Locate the cell with the specified text and output its [X, Y] center coordinate. 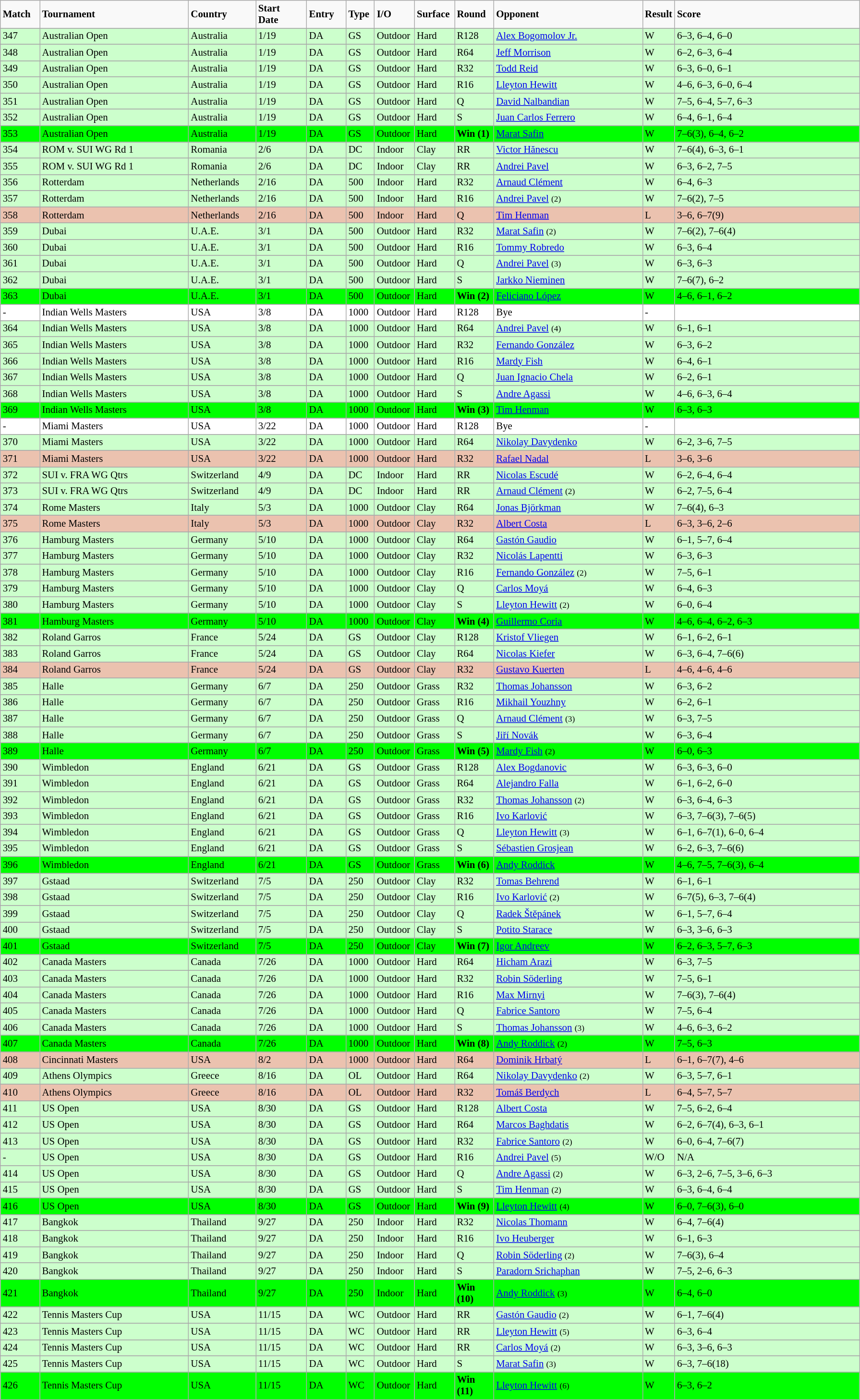
402 [20, 963]
6–1, 6–3 [767, 1239]
Lleyton Hewitt (6) [568, 1386]
Alex Bogdanovic [568, 767]
401 [20, 946]
Tomas Behrend [568, 881]
Nikolay Davydenko (2) [568, 1076]
399 [20, 914]
6–2, 6–4, 6–4 [767, 475]
351 [20, 101]
Alex Bogomolov Jr. [568, 36]
6–1, 6–7(7), 4–6 [767, 1060]
Score [767, 14]
Thomas Johansson (3) [568, 1027]
405 [20, 1011]
364 [20, 329]
6–2, 6–3, 6–4 [767, 52]
6–3, 6–0, 6–1 [767, 69]
Jarkko Nieminen [568, 280]
Marat Safin [568, 134]
6–3, 5–7, 6–1 [767, 1076]
Country [222, 14]
Rafael Nadal [568, 459]
7–6(2), 7–5 [767, 199]
Fernando González [568, 345]
365 [20, 345]
Dominik Hrbatý [568, 1060]
Arnaud Clément [568, 182]
403 [20, 978]
7–6(3), 6–4, 6–2 [767, 134]
410 [20, 1092]
Win (9) [474, 1206]
6–4, 5–7, 5–7 [767, 1092]
Lleyton Hewitt (2) [568, 605]
366 [20, 361]
Mardy Fish [568, 361]
6–1, 6–2, 6–1 [767, 638]
357 [20, 199]
6–4, 6–0 [767, 1293]
Mikhail Youzhny [568, 702]
Thomas Johansson [568, 686]
395 [20, 849]
Lleyton Hewitt (3) [568, 833]
Cincinnati Masters [114, 1060]
Ivo Karlović [568, 816]
418 [20, 1239]
370 [20, 443]
384 [20, 670]
7–6(4), 6–3 [767, 507]
6–2, 3–6, 7–5 [767, 443]
Andrei Pavel [568, 166]
Robin Söderling (2) [568, 1255]
4–6, 7–5, 7–6(3), 6–4 [767, 865]
Jonas Björkman [568, 507]
6–3, 6–4, 6–4 [767, 1190]
404 [20, 995]
Match [20, 14]
Juan Carlos Ferrero [568, 118]
6–3, 2–6, 7–5, 3–6, 6–3 [767, 1174]
3–6, 3–6 [767, 459]
369 [20, 410]
W/O [659, 1158]
Win (7) [474, 946]
398 [20, 897]
347 [20, 36]
363 [20, 296]
Opponent [568, 14]
6–3, 6–4, 7–6(6) [767, 654]
Fabrice Santoro (2) [568, 1141]
426 [20, 1386]
400 [20, 930]
7–6(3), 7–6(4) [767, 995]
6–1, 7–6(4) [767, 1315]
Surface [434, 14]
6–1, 6–2, 6–0 [767, 784]
423 [20, 1331]
Max Mirnyi [568, 995]
4–6, 6–3, 6–4 [767, 394]
Andy Roddick [568, 865]
420 [20, 1271]
416 [20, 1206]
Lleyton Hewitt [568, 85]
Win (8) [474, 1044]
387 [20, 719]
Mardy Fish (2) [568, 751]
Gastón Gaudio (2) [568, 1315]
386 [20, 702]
Gastón Gaudio [568, 540]
Alejandro Falla [568, 784]
7–5, 6–4, 5–7, 6–3 [767, 101]
377 [20, 556]
373 [20, 491]
7–5, 6–3 [767, 1044]
Andy Roddick (2) [568, 1044]
359 [20, 231]
Tournament [114, 14]
Win (1) [474, 134]
415 [20, 1190]
Nicolas Kiefer [568, 654]
Type [360, 14]
Lleyton Hewitt (4) [568, 1206]
Win (11) [474, 1386]
375 [20, 524]
378 [20, 572]
Arnaud Clément (2) [568, 491]
Andre Agassi [568, 394]
383 [20, 654]
Lleyton Hewitt (5) [568, 1331]
6–3, 7–6(3), 7–6(5) [767, 816]
Jiří Novák [568, 735]
StartDate [281, 14]
414 [20, 1174]
Nicolas Escudé [568, 475]
Andy Roddick (3) [568, 1293]
353 [20, 134]
391 [20, 784]
Arnaud Clément (3) [568, 719]
7–5, 6–4 [767, 1011]
372 [20, 475]
389 [20, 751]
Win (4) [474, 621]
356 [20, 182]
419 [20, 1255]
Carlos Moyá (2) [568, 1348]
Ivo Karlović (2) [568, 897]
348 [20, 52]
Jeff Morrison [568, 52]
352 [20, 118]
408 [20, 1060]
Round [474, 14]
381 [20, 621]
6–3, 3–6, 2–6 [767, 524]
Thomas Johansson (2) [568, 800]
358 [20, 215]
I/O [395, 14]
Victor Hănescu [568, 150]
6–4, 6–1 [767, 361]
6–0, 6–4 [767, 605]
Andrei Pavel (5) [568, 1158]
6–2, 6–3, 5–7, 6–3 [767, 946]
8/2 [281, 1060]
Result [659, 14]
390 [20, 767]
4–6, 6–4, 6–2, 6–3 [767, 621]
Win (10) [474, 1293]
6–3, 7–6(18) [767, 1364]
379 [20, 589]
Tim Henman (2) [568, 1190]
Win (5) [474, 751]
Andrei Pavel (3) [568, 264]
Carlos Moyá [568, 589]
Robin Söderling [568, 978]
422 [20, 1315]
354 [20, 150]
6–0, 6–3 [767, 751]
6–0, 7–6(3), 6–0 [767, 1206]
421 [20, 1293]
Win (2) [474, 296]
Potito Starace [568, 930]
7–6(4), 6–3, 6–1 [767, 150]
Nicolás Lapentti [568, 556]
411 [20, 1109]
393 [20, 816]
367 [20, 377]
406 [20, 1027]
6–3, 6–3, 6–0 [767, 767]
7–5, 6–2, 6–4 [767, 1109]
6–4, 7–6(4) [767, 1222]
407 [20, 1044]
4–6, 6–3, 6–0, 6–4 [767, 85]
Kristof Vliegen [568, 638]
4–6, 6–3, 6–2 [767, 1027]
Guillermo Coria [568, 621]
425 [20, 1364]
Nikolay Davydenko [568, 443]
Fernando González (2) [568, 572]
Todd Reid [568, 69]
385 [20, 686]
Marat Safin (3) [568, 1364]
7–6(7), 6–2 [767, 280]
6–2, 6–3, 7–6(6) [767, 849]
394 [20, 833]
361 [20, 264]
Gustavo Kuerten [568, 670]
4–6, 4–6, 4–6 [767, 670]
6–3, 6–4, 6–0 [767, 36]
362 [20, 280]
Sébastien Grosjean [568, 849]
6–3, 6–4, 6–3 [767, 800]
Tommy Robredo [568, 247]
7–6(2), 7–6(4) [767, 231]
6–7(5), 6–3, 7–6(4) [767, 897]
Tomáš Berdych [568, 1092]
N/A [767, 1158]
Igor Andreev [568, 946]
Radek Štěpánek [568, 914]
413 [20, 1141]
376 [20, 540]
Nicolas Thomann [568, 1222]
374 [20, 507]
Hicham Arazi [568, 963]
412 [20, 1125]
409 [20, 1076]
Fabrice Santoro [568, 1011]
Marcos Baghdatis [568, 1125]
350 [20, 85]
Andrei Pavel (2) [568, 199]
Ivo Heuberger [568, 1239]
6–4, 6–1, 6–4 [767, 118]
397 [20, 881]
David Nalbandian [568, 101]
380 [20, 605]
396 [20, 865]
417 [20, 1222]
355 [20, 166]
Win (6) [474, 865]
6–0, 6–4, 7–6(7) [767, 1141]
382 [20, 638]
371 [20, 459]
6–2, 6–7(4), 6–3, 6–1 [767, 1125]
Andrei Pavel (4) [568, 329]
3–6, 6–7(9) [767, 215]
Marat Safin (2) [568, 231]
Entry [327, 14]
6–3, 6–2, 7–5 [767, 166]
4–6, 6–1, 6–2 [767, 296]
Andre Agassi (2) [568, 1174]
392 [20, 800]
Feliciano López [568, 296]
Juan Ignacio Chela [568, 377]
6–2, 7–5, 6–4 [767, 491]
360 [20, 247]
7–5, 2–6, 6–3 [767, 1271]
Paradorn Srichaphan [568, 1271]
388 [20, 735]
7–6(3), 6–4 [767, 1255]
6–1, 6–7(1), 6–0, 6–4 [767, 833]
368 [20, 394]
Win (3) [474, 410]
349 [20, 69]
424 [20, 1348]
